Scan for the cell matching the given text and deliver its [x, y] coordinate at center. 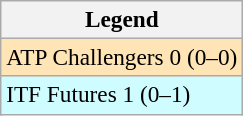
ATP Challengers 0 (0–0) [122, 57]
ITF Futures 1 (0–1) [122, 95]
Legend [122, 19]
